Scan for the cell matching the given text and deliver its (X, Y) coordinate at center. 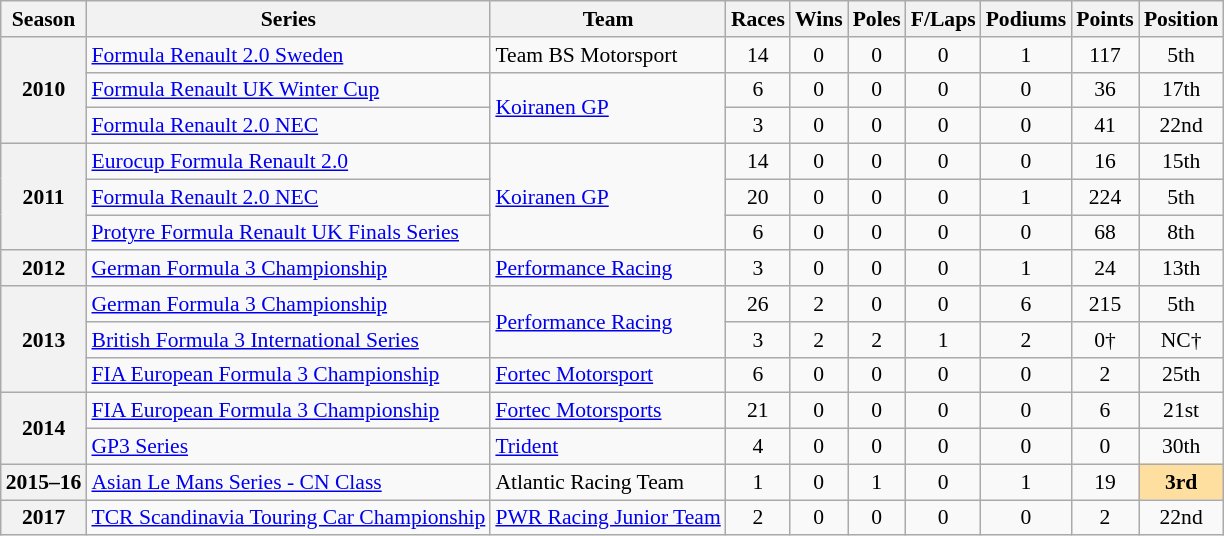
F/Laps (944, 19)
Protyre Formula Renault UK Finals Series (288, 233)
24 (1105, 269)
NC† (1181, 340)
2014 (44, 428)
Season (44, 19)
British Formula 3 International Series (288, 340)
2012 (44, 269)
25th (1181, 375)
GP3 Series (288, 447)
2015–16 (44, 482)
PWR Racing Junior Team (608, 518)
Fortec Motorsport (608, 375)
2010 (44, 90)
21 (758, 411)
Team (608, 19)
36 (1105, 90)
Formula Renault UK Winter Cup (288, 90)
8th (1181, 233)
Wins (819, 19)
2017 (44, 518)
Formula Renault 2.0 Sweden (288, 55)
Atlantic Racing Team (608, 482)
26 (758, 304)
Eurocup Formula Renault 2.0 (288, 162)
117 (1105, 55)
13th (1181, 269)
Series (288, 19)
2013 (44, 340)
20 (758, 197)
19 (1105, 482)
30th (1181, 447)
Points (1105, 19)
2011 (44, 198)
0† (1105, 340)
TCR Scandinavia Touring Car Championship (288, 518)
68 (1105, 233)
Asian Le Mans Series - CN Class (288, 482)
4 (758, 447)
17th (1181, 90)
215 (1105, 304)
Team BS Motorsport (608, 55)
41 (1105, 126)
Podiums (1026, 19)
15th (1181, 162)
224 (1105, 197)
Trident (608, 447)
Poles (877, 19)
Races (758, 19)
21st (1181, 411)
Position (1181, 19)
Fortec Motorsports (608, 411)
16 (1105, 162)
3rd (1181, 482)
